Find where the given text appears and provide that cell's center as [x, y] coordinate. 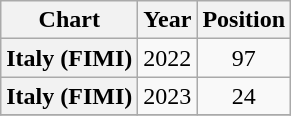
Chart [70, 20]
2022 [168, 58]
2023 [168, 96]
24 [244, 96]
Position [244, 20]
Year [168, 20]
97 [244, 58]
